Extract the (x, y) coordinate from the center of the cell holding the provided text.  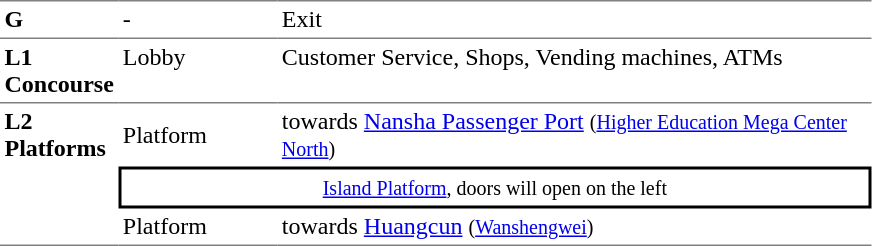
Exit (574, 19)
G (59, 19)
towards Nansha Passenger Port (Higher Education Mega Center North) (574, 136)
L1Concourse (59, 71)
Island Platform, doors will open on the left (494, 187)
- (198, 19)
Customer Service, Shops, Vending machines, ATMs (574, 71)
L2Platforms (59, 175)
towards Huangcun (Wanshengwei) (574, 227)
Lobby (198, 71)
